Provide the [X, Y] coordinate of the cell's center where the given text is located.  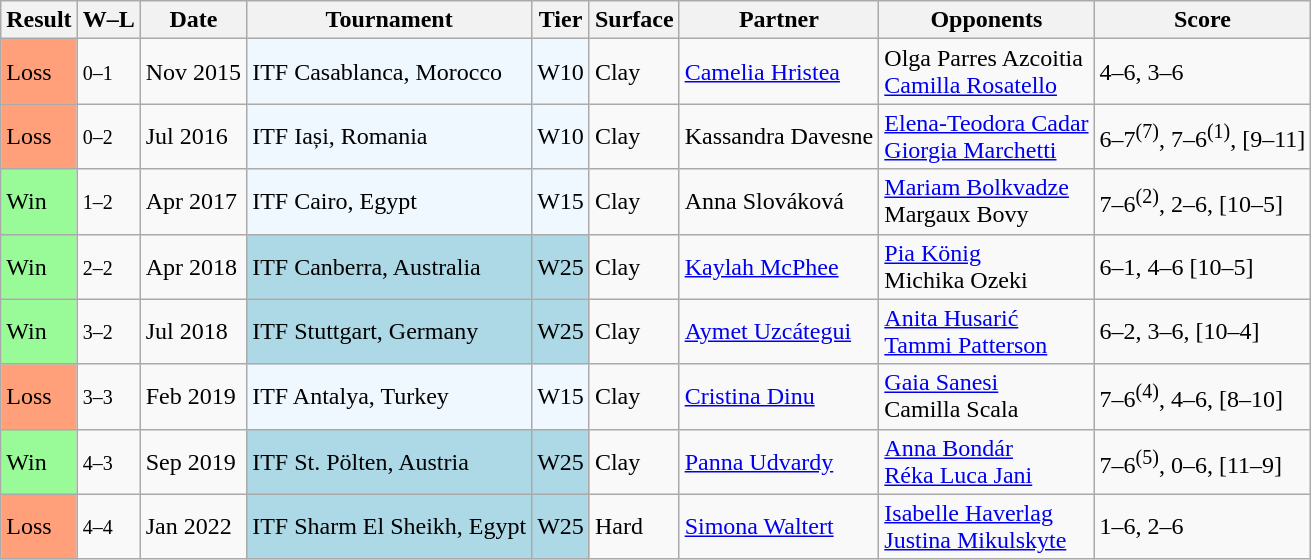
ITF Iași, Romania [390, 136]
Hard [634, 526]
Cristina Dinu [779, 396]
0–1 [108, 72]
Anita Husarić Tammi Patterson [986, 332]
ITF Canberra, Australia [390, 266]
Simona Waltert [779, 526]
ITF Stuttgart, Germany [390, 332]
Apr 2018 [193, 266]
4–4 [108, 526]
Result [39, 20]
1–2 [108, 202]
Tier [561, 20]
Kaylah McPhee [779, 266]
Elena-Teodora Cadar Giorgia Marchetti [986, 136]
7–6(4), 4–6, [8–10] [1202, 396]
ITF Sharm El Sheikh, Egypt [390, 526]
7–6(2), 2–6, [10–5] [1202, 202]
7–6(5), 0–6, [11–9] [1202, 462]
Tournament [390, 20]
Feb 2019 [193, 396]
W–L [108, 20]
ITF Antalya, Turkey [390, 396]
4–3 [108, 462]
6–1, 4–6 [10–5] [1202, 266]
Aymet Uzcátegui [779, 332]
Jul 2016 [193, 136]
Score [1202, 20]
6–2, 3–6, [10–4] [1202, 332]
0–2 [108, 136]
3–3 [108, 396]
Nov 2015 [193, 72]
Panna Udvardy [779, 462]
Anna Bondár Réka Luca Jani [986, 462]
1–6, 2–6 [1202, 526]
Pia König Michika Ozeki [986, 266]
Jul 2018 [193, 332]
Surface [634, 20]
ITF St. Pölten, Austria [390, 462]
Olga Parres Azcoitia Camilla Rosatello [986, 72]
Partner [779, 20]
6–7(7), 7–6(1), [9–11] [1202, 136]
Jan 2022 [193, 526]
Gaia Sanesi Camilla Scala [986, 396]
Camelia Hristea [779, 72]
2–2 [108, 266]
ITF Cairo, Egypt [390, 202]
Kassandra Davesne [779, 136]
3–2 [108, 332]
Mariam Bolkvadze Margaux Bovy [986, 202]
ITF Casablanca, Morocco [390, 72]
Anna Slováková [779, 202]
Isabelle Haverlag Justina Mikulskyte [986, 526]
Date [193, 20]
Sep 2019 [193, 462]
4–6, 3–6 [1202, 72]
Apr 2017 [193, 202]
Opponents [986, 20]
